Capture the cell that displays the provided text and extract its (x, y) central coordinate. 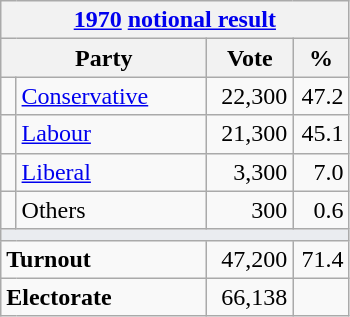
66,138 (250, 297)
47.2 (321, 96)
Electorate (104, 297)
45.1 (321, 134)
Party (104, 58)
1970 notional result (175, 20)
Others (112, 210)
47,200 (250, 259)
3,300 (250, 172)
Conservative (112, 96)
Labour (112, 134)
Turnout (104, 259)
21,300 (250, 134)
7.0 (321, 172)
% (321, 58)
300 (250, 210)
22,300 (250, 96)
Liberal (112, 172)
0.6 (321, 210)
71.4 (321, 259)
Vote (250, 58)
